Find where the given text appears and provide that cell's center as (X, Y) coordinate. 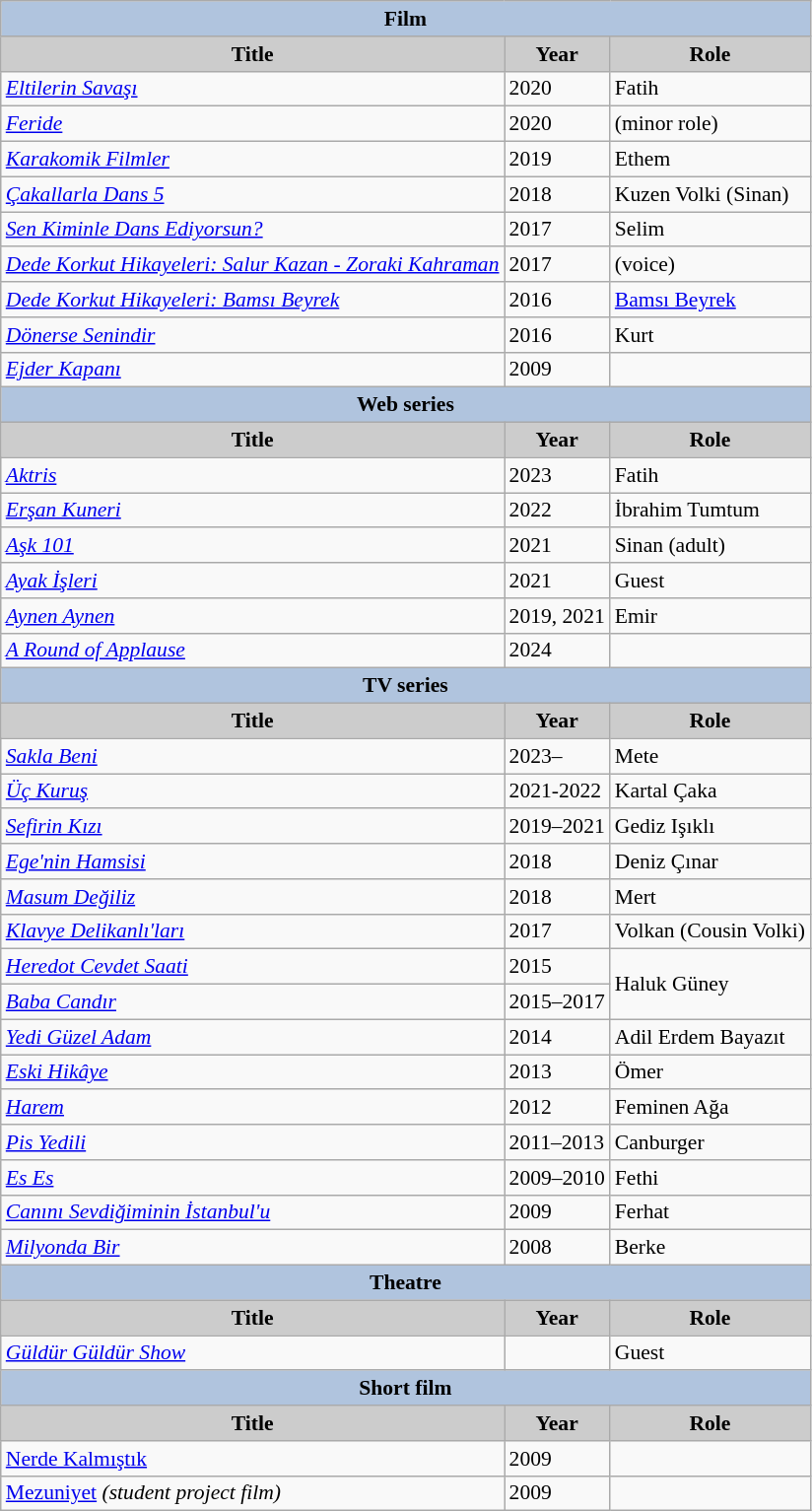
Emir (710, 616)
2013 (558, 1072)
2023– (558, 756)
Harem (252, 1108)
Üç Kuruş (252, 791)
2012 (558, 1108)
Gediz Işıklı (710, 827)
Heredot Cevdet Saati (252, 967)
Karakomik Filmler (252, 160)
Canburger (710, 1142)
Feminen Ağa (710, 1108)
Deniz Çınar (710, 861)
2015 (558, 967)
Haluk Güney (710, 984)
Güldür Güldür Show (252, 1353)
Dede Korkut Hikayeleri: Bamsı Beyrek (252, 300)
A Round of Applause (252, 651)
Baba Candır (252, 1002)
2022 (558, 511)
Sinan (adult) (710, 546)
2019 (558, 160)
Adil Erdem Bayazıt (710, 1037)
Kartal Çaka (710, 791)
2021-2022 (558, 791)
Sefirin Kızı (252, 827)
Erşan Kuneri (252, 511)
Ayak İşleri (252, 581)
2011–2013 (558, 1142)
Canını Sevdiğiminin İstanbul'u (252, 1212)
TV series (406, 686)
Ömer (710, 1072)
2015–2017 (558, 1002)
(voice) (710, 265)
Selim (710, 230)
Berke (710, 1248)
Çakallarla Dans 5 (252, 194)
Ege'nin Hamsisi (252, 861)
Aynen Aynen (252, 616)
Dede Korkut Hikayeleri: Salur Kazan - Zoraki Kahraman (252, 265)
Web series (406, 405)
(minor role) (710, 124)
Sakla Beni (252, 756)
2008 (558, 1248)
Fethi (710, 1178)
Eski Hikâye (252, 1072)
Bamsı Beyrek (710, 300)
2019, 2021 (558, 616)
2019–2021 (558, 827)
2009–2010 (558, 1178)
Eltilerin Savaşı (252, 89)
Ejder Kapanı (252, 370)
İbrahim Tumtum (710, 511)
Milyonda Bir (252, 1248)
Ferhat (710, 1212)
Kurt (710, 335)
2023 (558, 475)
2014 (558, 1037)
Masum Değiliz (252, 897)
Aşk 101 (252, 546)
Klavye Delikanlı'ları (252, 931)
Volkan (Cousin Volki) (710, 931)
Nerde Kalmıştık (252, 1459)
Es Es (252, 1178)
Film (406, 19)
Pis Yedili (252, 1142)
2024 (558, 651)
Dönerse Senindir (252, 335)
Theatre (406, 1283)
Feride (252, 124)
Ethem (710, 160)
Mert (710, 897)
Kuzen Volki (Sinan) (710, 194)
Aktris (252, 475)
Short film (406, 1389)
Yedi Güzel Adam (252, 1037)
Sen Kiminle Dans Ediyorsun? (252, 230)
Mete (710, 756)
Mezuniyet (student project film) (252, 1493)
